Return the [X, Y] coordinate for the center point of the cell that contains the specified text.  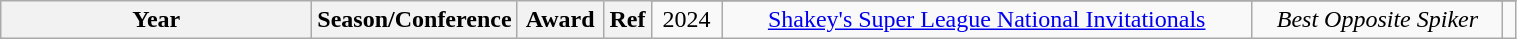
Shakey's Super League National Invitationals [987, 20]
Ref [628, 20]
Year [156, 20]
Best Opposite Spiker [1378, 20]
2024 [687, 20]
Award [560, 20]
Season/Conference [414, 20]
